Output the [X, Y] coordinate of the center of the cell containing the given text.  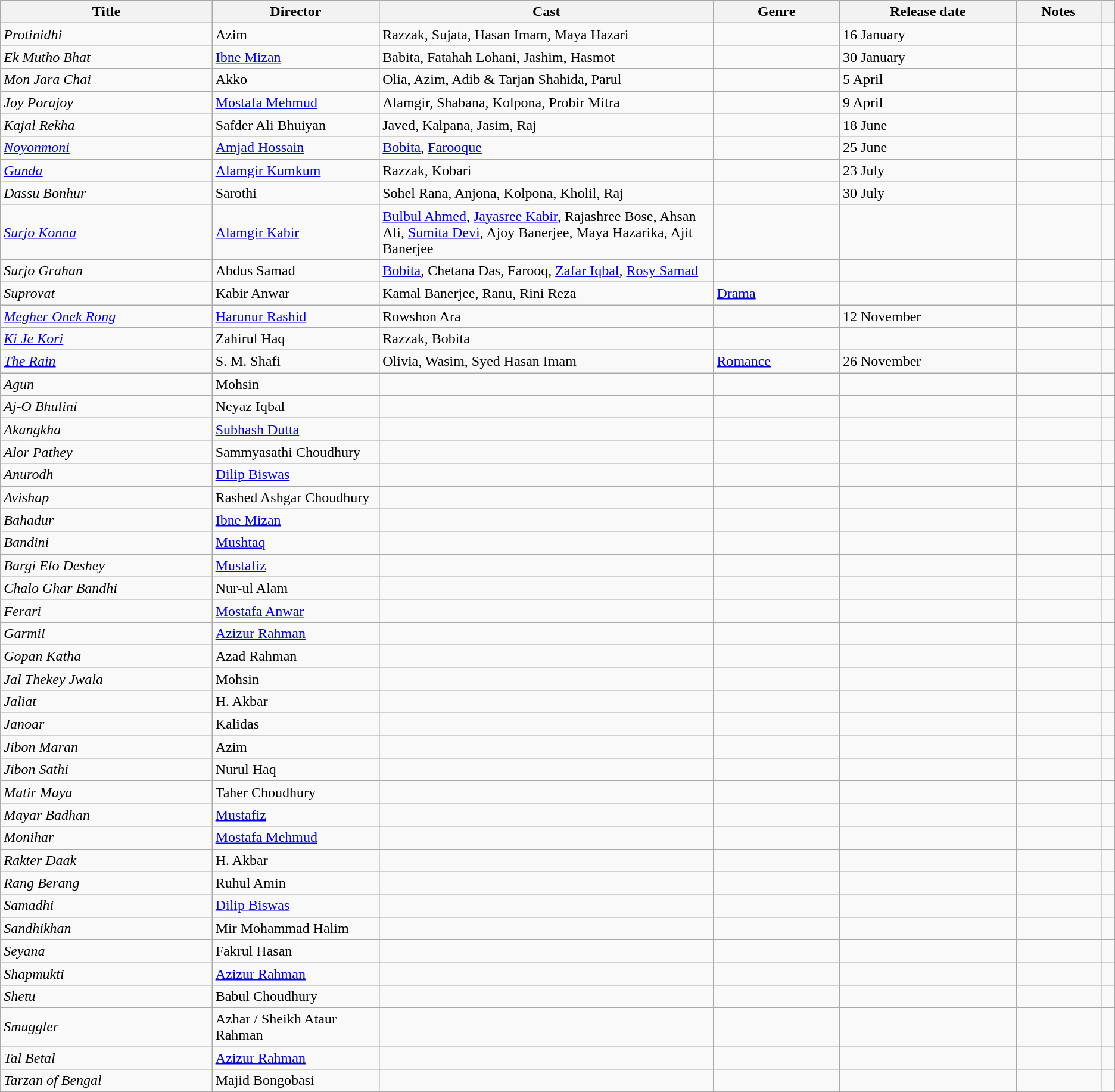
Mon Jara Chai [106, 80]
Janoar [106, 724]
Safder Ali Bhuiyan [295, 125]
Rowshon Ara [547, 316]
Sandhikhan [106, 928]
Release date [928, 12]
Bargi Elo Deshey [106, 565]
Sohel Rana, Anjona, Kolpona, Kholil, Raj [547, 193]
Azad Rahman [295, 656]
Alamgir Kabir [295, 232]
Alamgir, Shabana, Kolpona, Probir Mitra [547, 102]
Ek Mutho Bhat [106, 57]
Taher Choudhury [295, 792]
Surjo Konna [106, 232]
25 June [928, 148]
5 April [928, 80]
9 April [928, 102]
Joy Porajoy [106, 102]
The Rain [106, 362]
Harunur Rashid [295, 316]
Jal Thekey Jwala [106, 679]
Razzak, Bobita [547, 339]
Nur-ul Alam [295, 588]
Alamgir Kumkum [295, 170]
Anurodh [106, 475]
Notes [1058, 12]
12 November [928, 316]
Ki Je Kori [106, 339]
Tal Betal [106, 1057]
Mir Mohammad Halim [295, 928]
Olia, Azim, Adib & Tarjan Shahida, Parul [547, 80]
16 January [928, 35]
Zahirul Haq [295, 339]
Seyana [106, 951]
Ruhul Amin [295, 883]
Sammyasathi Choudhury [295, 452]
Jibon Maran [106, 747]
Jaliat [106, 702]
Megher Onek Rong [106, 316]
Romance [777, 362]
Babul Choudhury [295, 996]
Jibon Sathi [106, 770]
Olivia, Wasim, Syed Hasan Imam [547, 362]
Mushtaq [295, 543]
Subhash Dutta [295, 430]
Rang Berang [106, 883]
Azhar / Sheikh Ataur Rahman [295, 1027]
Drama [777, 293]
Gunda [106, 170]
Genre [777, 12]
Cast [547, 12]
Amjad Hossain [295, 148]
Majid Bongobasi [295, 1081]
Nurul Haq [295, 770]
Garmil [106, 633]
23 July [928, 170]
Shapmukti [106, 973]
Akko [295, 80]
Kabir Anwar [295, 293]
Razzak, Kobari [547, 170]
Mayar Badhan [106, 815]
Kamal Banerjee, Ranu, Rini Reza [547, 293]
26 November [928, 362]
Dassu Bonhur [106, 193]
Noyonmoni [106, 148]
Title [106, 12]
Suprovat [106, 293]
Gopan Katha [106, 656]
Samadhi [106, 906]
Tarzan of Bengal [106, 1081]
Smuggler [106, 1027]
Neyaz Iqbal [295, 407]
Mostafa Anwar [295, 611]
Avishap [106, 497]
Chalo Ghar Bandhi [106, 588]
Surjo Grahan [106, 270]
Shetu [106, 996]
30 July [928, 193]
S. M. Shafi [295, 362]
Sarothi [295, 193]
Bobita, Farooque [547, 148]
18 June [928, 125]
Fakrul Hasan [295, 951]
Monihar [106, 838]
Matir Maya [106, 792]
Akangkha [106, 430]
Rakter Daak [106, 860]
Aj-O Bhulini [106, 407]
Bandini [106, 543]
Director [295, 12]
Kalidas [295, 724]
Babita, Fatahah Lohani, Jashim, Hasmot [547, 57]
Javed, Kalpana, Jasim, Raj [547, 125]
Abdus Samad [295, 270]
Rashed Ashgar Choudhury [295, 497]
Protinidhi [106, 35]
Bahadur [106, 520]
Agun [106, 384]
Kajal Rekha [106, 125]
Razzak, Sujata, Hasan Imam, Maya Hazari [547, 35]
Alor Pathey [106, 452]
30 January [928, 57]
Ferari [106, 611]
Bulbul Ahmed, Jayasree Kabir, Rajashree Bose, Ahsan Ali, Sumita Devi, Ajoy Banerjee, Maya Hazarika, Ajit Banerjee [547, 232]
Bobita, Chetana Das, Farooq, Zafar Iqbal, Rosy Samad [547, 270]
